Scan for the cell matching the given text and deliver its (x, y) coordinate at center. 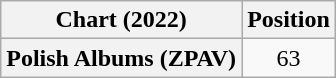
Polish Albums (ZPAV) (122, 58)
63 (289, 58)
Chart (2022) (122, 20)
Position (289, 20)
